Return the (x, y) coordinate for the center point of the cell that contains the specified text.  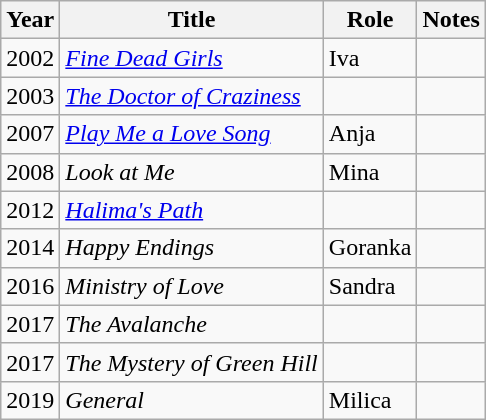
Milica (370, 400)
Mina (370, 172)
Play Me a Love Song (192, 134)
Happy Endings (192, 248)
Halima's Path (192, 210)
General (192, 400)
2016 (30, 286)
The Avalanche (192, 324)
Iva (370, 58)
Goranka (370, 248)
Title (192, 20)
Sandra (370, 286)
Ministry of Love (192, 286)
Fine Dead Girls (192, 58)
2019 (30, 400)
Look at Me (192, 172)
2014 (30, 248)
Notes (451, 20)
Role (370, 20)
2007 (30, 134)
Anja (370, 134)
2003 (30, 96)
2012 (30, 210)
The Mystery of Green Hill (192, 362)
2008 (30, 172)
2002 (30, 58)
The Doctor of Craziness (192, 96)
Year (30, 20)
